Detect which cell encompasses the target text, then output its (X, Y) center coordinate. 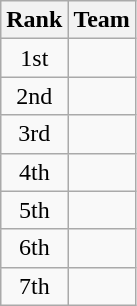
1st (34, 58)
2nd (34, 96)
4th (34, 172)
7th (34, 286)
5th (34, 210)
3rd (34, 134)
Rank (34, 20)
Team (102, 20)
6th (34, 248)
